Extract the [x, y] coordinate from the center of the cell holding the provided text.  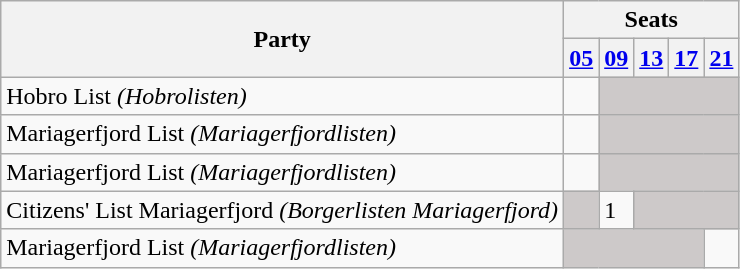
Party [282, 39]
21 [722, 58]
13 [652, 58]
17 [686, 58]
Seats [652, 20]
Citizens' List Mariagerfjord (Borgerlisten Mariagerfjord) [282, 210]
09 [616, 58]
05 [582, 58]
Hobro List (Hobrolisten) [282, 96]
1 [616, 210]
